Return (X, Y) of the center of cell containing provided text 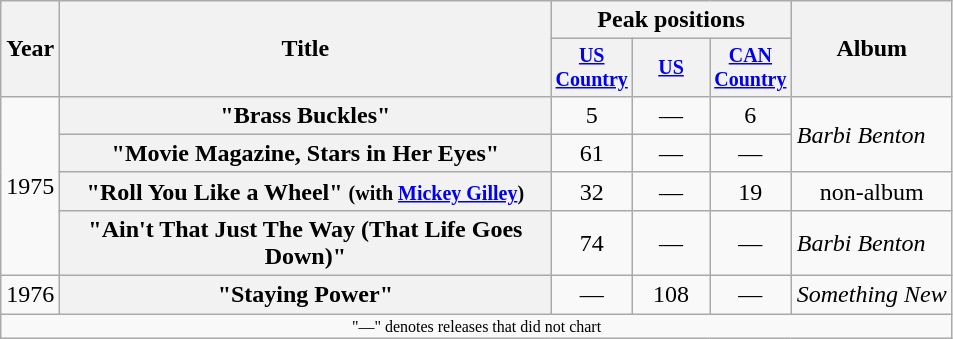
"Brass Buckles" (306, 115)
"Staying Power" (306, 295)
Album (872, 49)
Title (306, 49)
61 (592, 153)
"Roll You Like a Wheel" (with Mickey Gilley) (306, 191)
6 (751, 115)
19 (751, 191)
"Ain't That Just The Way (That Life Goes Down)" (306, 242)
Peak positions (671, 20)
74 (592, 242)
non-album (872, 191)
US (672, 68)
US Country (592, 68)
1975 (30, 186)
"Movie Magazine, Stars in Her Eyes" (306, 153)
Year (30, 49)
5 (592, 115)
Something New (872, 295)
1976 (30, 295)
CAN Country (751, 68)
32 (592, 191)
"—" denotes releases that did not chart (477, 326)
108 (672, 295)
